Return (X, Y) of the center of cell containing provided text 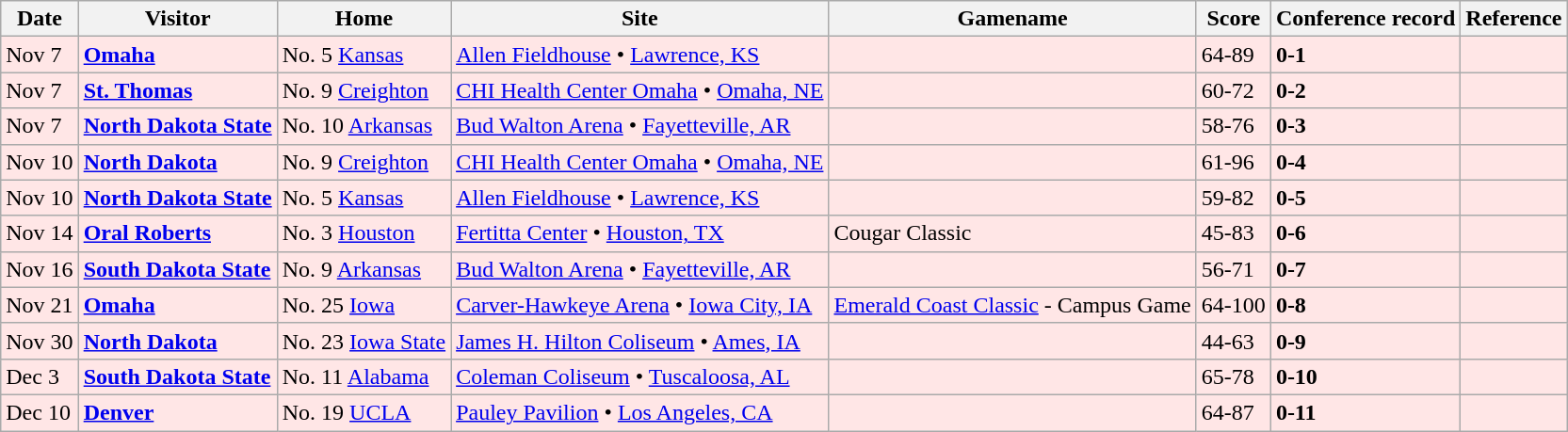
0-4 (1366, 162)
No. 10 Arkansas (364, 126)
Nov 16 (40, 269)
Nov 30 (40, 341)
64-87 (1234, 412)
No. 3 Houston (364, 233)
59-82 (1234, 198)
0-9 (1366, 341)
Reference (1514, 19)
Pauley Pavilion • Los Angeles, CA (640, 412)
Home (364, 19)
64-89 (1234, 55)
0-8 (1366, 305)
Oral Roberts (177, 233)
0-2 (1366, 90)
Carver-Hawkeye Arena • Iowa City, IA (640, 305)
Score (1234, 19)
64-100 (1234, 305)
44-63 (1234, 341)
58-76 (1234, 126)
Dec 3 (40, 376)
Nov 14 (40, 233)
No. 23 Iowa State (364, 341)
Emerald Coast Classic - Campus Game (1012, 305)
0-10 (1366, 376)
Denver (177, 412)
Gamename (1012, 19)
No. 9 Arkansas (364, 269)
No. 25 Iowa (364, 305)
0-7 (1366, 269)
No. 19 UCLA (364, 412)
0-6 (1366, 233)
Nov 21 (40, 305)
Site (640, 19)
60-72 (1234, 90)
0-1 (1366, 55)
No. 11 Alabama (364, 376)
45-83 (1234, 233)
0-3 (1366, 126)
0-5 (1366, 198)
St. Thomas (177, 90)
Date (40, 19)
Conference record (1366, 19)
61-96 (1234, 162)
Visitor (177, 19)
Fertitta Center • Houston, TX (640, 233)
Coleman Coliseum • Tuscaloosa, AL (640, 376)
James H. Hilton Coliseum • Ames, IA (640, 341)
0-11 (1366, 412)
Dec 10 (40, 412)
Cougar Classic (1012, 233)
65-78 (1234, 376)
56-71 (1234, 269)
